Return the [X, Y] coordinate for the center point of the cell that contains the specified text.  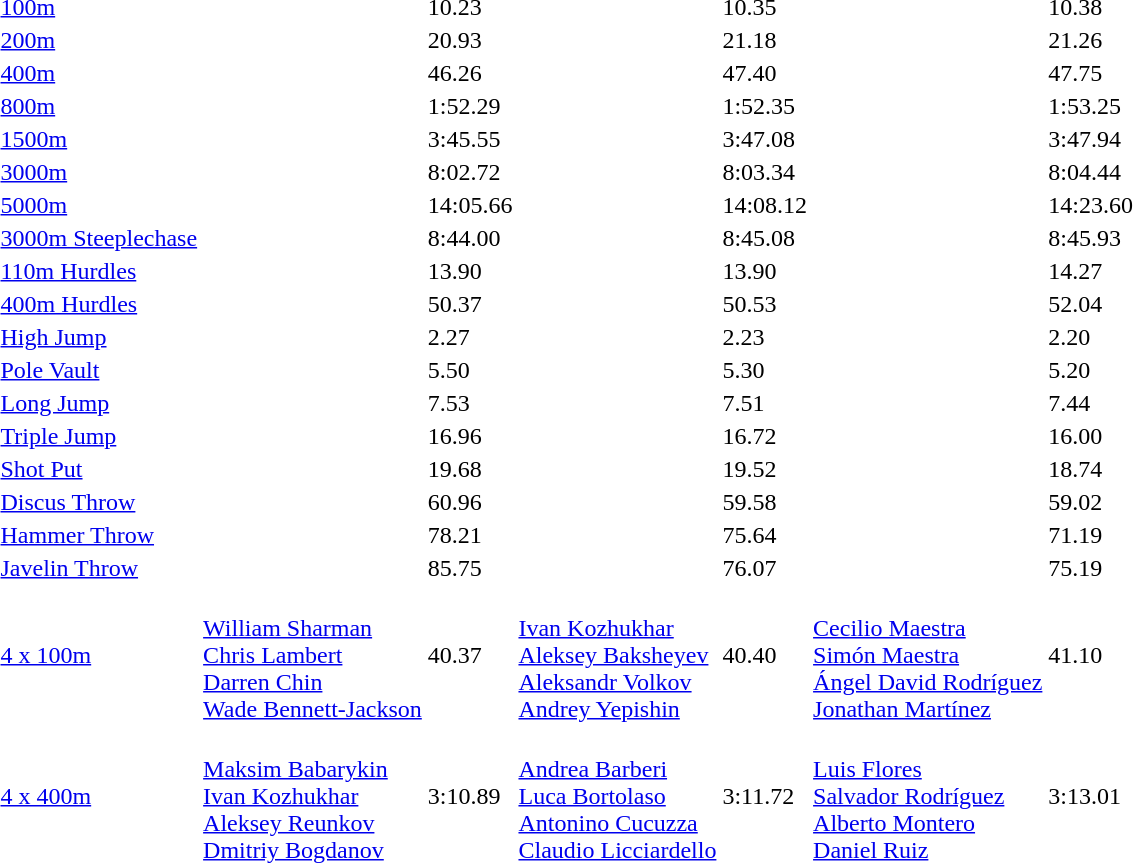
46.26 [470, 73]
3:47.08 [765, 139]
14:05.66 [470, 205]
19.52 [765, 469]
8:44.00 [470, 238]
85.75 [470, 568]
16.96 [470, 436]
40.37 [470, 655]
8:03.34 [765, 172]
75.64 [765, 535]
50.37 [470, 304]
7.53 [470, 403]
16.72 [765, 436]
21.18 [765, 40]
78.21 [470, 535]
1:52.29 [470, 106]
Ivan KozhukharAleksey BaksheyevAleksandr VolkovAndrey Yepishin [618, 655]
19.68 [470, 469]
2.27 [470, 337]
5.50 [470, 370]
50.53 [765, 304]
20.93 [470, 40]
3:45.55 [470, 139]
76.07 [765, 568]
7.51 [765, 403]
5.30 [765, 370]
2.23 [765, 337]
8:45.08 [765, 238]
1:52.35 [765, 106]
59.58 [765, 502]
60.96 [470, 502]
Cecilio MaestraSimón MaestraÁngel David RodríguezJonathan Martínez [928, 655]
William SharmanChris LambertDarren ChinWade Bennett-Jackson [313, 655]
47.40 [765, 73]
14:08.12 [765, 205]
40.40 [765, 655]
8:02.72 [470, 172]
